Return the [X, Y] coordinate for the center point of the cell that contains the specified text.  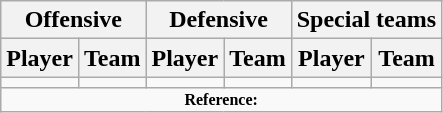
Defensive [218, 20]
Offensive [74, 20]
Special teams [366, 20]
Reference: [222, 100]
